Output the [x, y] coordinate of the center of the cell containing the given text.  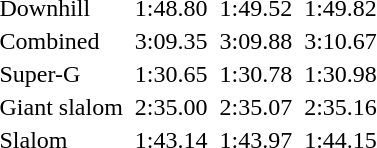
3:09.35 [171, 41]
1:30.65 [171, 74]
2:35.00 [171, 107]
2:35.07 [256, 107]
1:30.78 [256, 74]
3:09.88 [256, 41]
